Scan for the cell matching the given text and deliver its (x, y) coordinate at center. 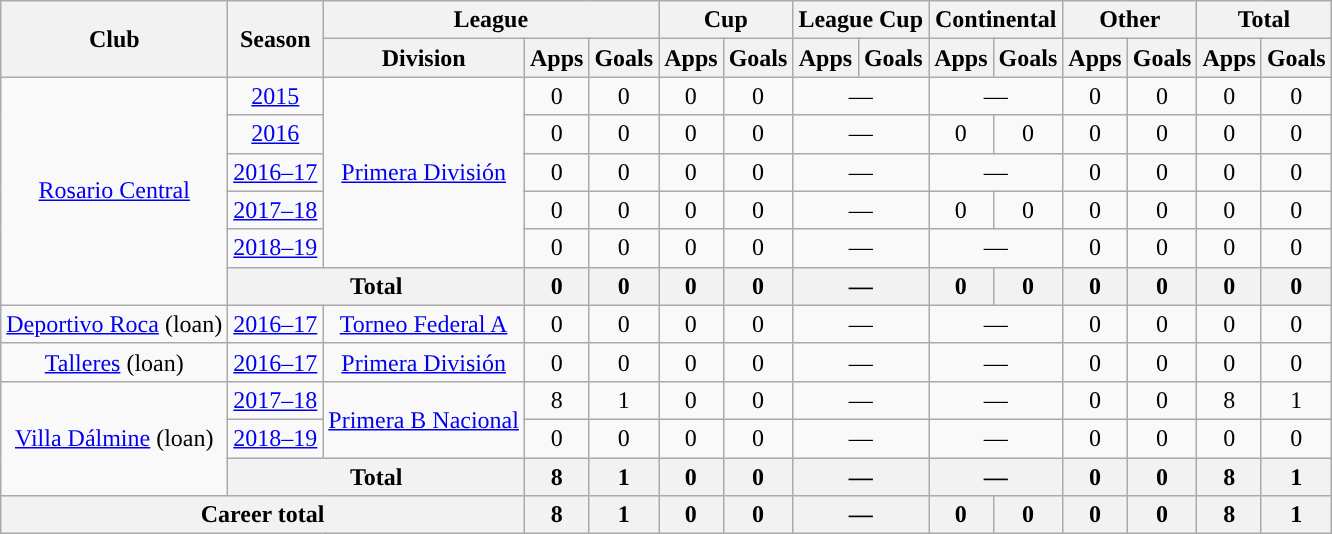
Cup (726, 20)
Division (424, 58)
Continental (996, 20)
Season (276, 39)
Club (114, 39)
Rosario Central (114, 191)
2016 (276, 134)
Primera B Nacional (424, 419)
League (491, 20)
Deportivo Roca (loan) (114, 324)
Villa Dálmine (loan) (114, 438)
Talleres (loan) (114, 362)
2015 (276, 96)
Other (1130, 20)
League Cup (861, 20)
Career total (263, 515)
Torneo Federal A (424, 324)
